Provide the [X, Y] coordinate of the cell's center where the given text is located.  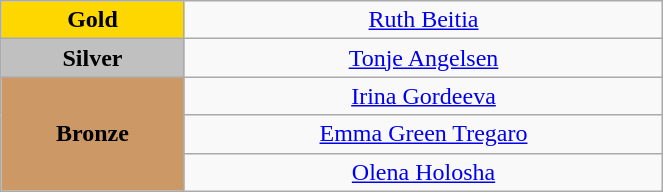
Tonje Angelsen [424, 58]
Gold [92, 20]
Silver [92, 58]
Olena Holosha [424, 172]
Bronze [92, 134]
Emma Green Tregaro [424, 134]
Irina Gordeeva [424, 96]
Ruth Beitia [424, 20]
